Determine the (x, y) coordinate at the center of the cell enclosing the given text.  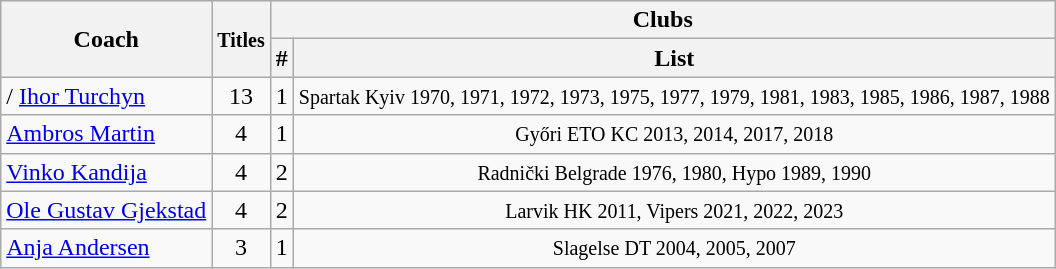
Ole Gustav Gjekstad (106, 210)
Titles (241, 39)
Győri ETO KC 2013, 2014, 2017, 2018 (674, 134)
Spartak Kyiv 1970, 1971, 1972, 1973, 1975, 1977, 1979, 1981, 1983, 1985, 1986, 1987, 1988 (674, 96)
Slagelse DT 2004, 2005, 2007 (674, 248)
Larvik HK 2011, Vipers 2021, 2022, 2023 (674, 210)
13 (241, 96)
/ Ihor Turchyn (106, 96)
List (674, 58)
Coach (106, 39)
Ambros Martin (106, 134)
Radnički Belgrade 1976, 1980, Hypo 1989, 1990 (674, 172)
3 (241, 248)
Anja Andersen (106, 248)
Clubs (662, 20)
# (282, 58)
Vinko Kandija (106, 172)
